Provide the (x, y) coordinate of the cell's center where the given text is located.  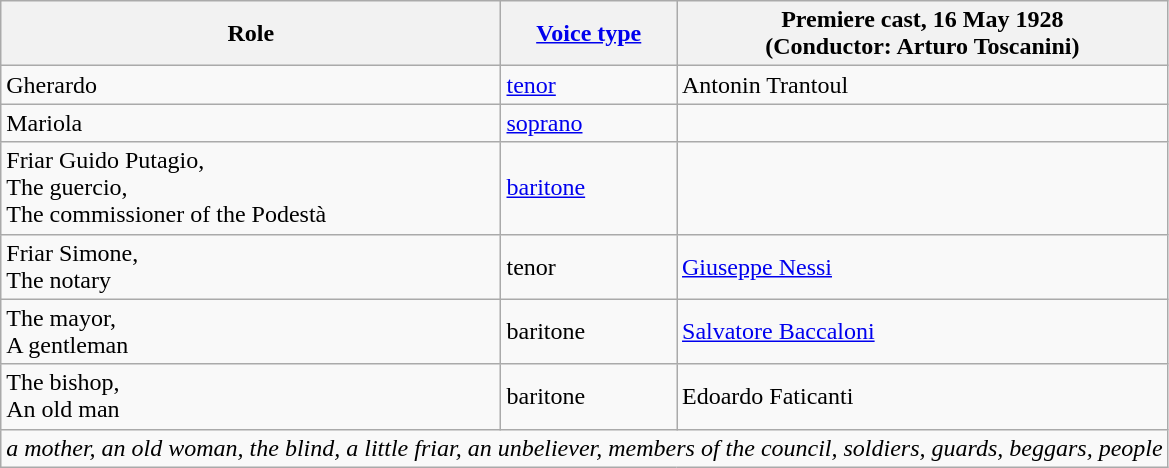
Gherardo (251, 85)
Role (251, 34)
a mother, an old woman, the blind, a little friar, an unbeliever, members of the council, soldiers, guards, beggars, people (584, 448)
Premiere cast, 16 May 1928(Conductor: Arturo Toscanini) (922, 34)
Friar Guido Putagio,The guercio, The commissioner of the Podestà (251, 188)
Salvatore Baccaloni (922, 332)
Voice type (589, 34)
soprano (589, 123)
Edoardo Faticanti (922, 396)
Friar Simone,The notary (251, 266)
Antonin Trantoul (922, 85)
Giuseppe Nessi (922, 266)
Mariola (251, 123)
The bishop,An old man (251, 396)
The mayor,A gentleman (251, 332)
